Capture the cell that displays the provided text and extract its [X, Y] central coordinate. 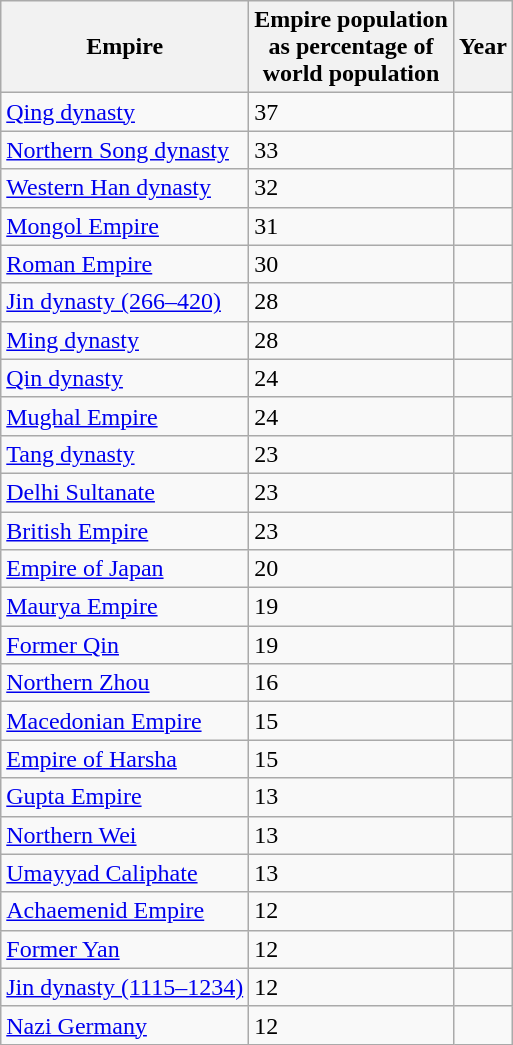
Gupta Empire [125, 797]
Northern Song dynasty [125, 150]
Mughal Empire [125, 416]
Empire of Japan [125, 569]
Jin dynasty (266–420) [125, 302]
Northern Zhou [125, 683]
British Empire [125, 531]
Nazi Germany [125, 1025]
Delhi Sultanate [125, 492]
Empire of Harsha [125, 759]
Qin dynasty [125, 378]
Empire populationas percentage ofworld population [352, 47]
16 [352, 683]
20 [352, 569]
Ming dynasty [125, 340]
Mongol Empire [125, 226]
Northern Wei [125, 835]
Former Yan [125, 949]
Empire [125, 47]
31 [352, 226]
Maurya Empire [125, 607]
Jin dynasty (1115–1234) [125, 987]
33 [352, 150]
Year [482, 47]
Former Qin [125, 645]
Western Han dynasty [125, 188]
Qing dynasty [125, 112]
Achaemenid Empire [125, 911]
Umayyad Caliphate [125, 873]
32 [352, 188]
30 [352, 264]
Macedonian Empire [125, 721]
Tang dynasty [125, 454]
Roman Empire [125, 264]
37 [352, 112]
